Identify which cell holds the provided text, then report its [x, y] central coordinate. 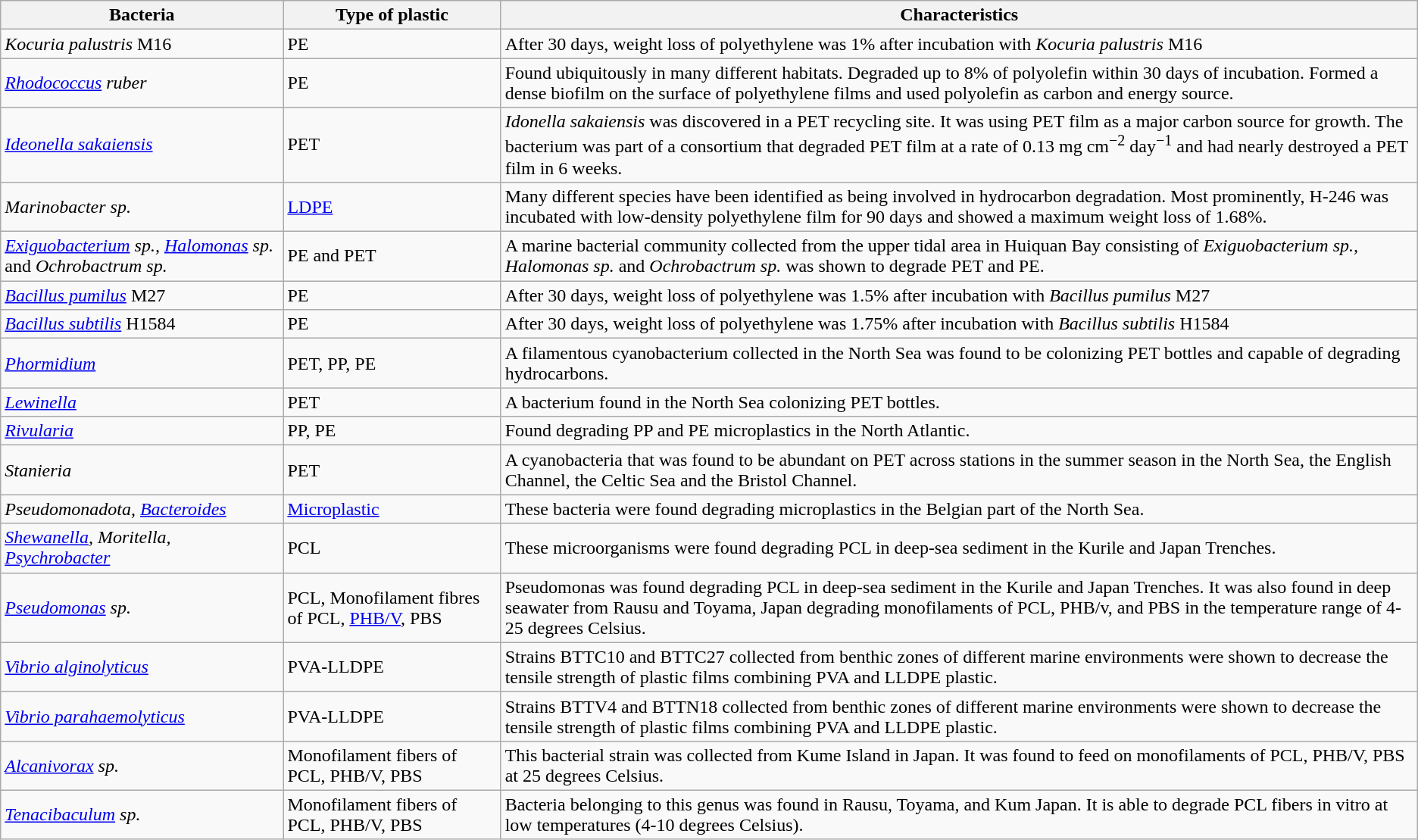
Pseudomonadota, Bacteroides [142, 509]
Kocuria palustris M16 [142, 44]
PCL [392, 548]
These bacteria were found degrading microplastics in the Belgian part of the North Sea. [959, 509]
Vibrio parahaemolyticus [142, 717]
Found degrading PP and PE microplastics in the North Atlantic. [959, 431]
LDPE [392, 206]
Lewinella [142, 402]
Phormidium [142, 364]
PP, PE [392, 431]
After 30 days, weight loss of polyethylene was 1% after incubation with Kocuria palustris M16 [959, 44]
Vibrio alginolyticus [142, 667]
Stanieria [142, 470]
A bacterium found in the North Sea colonizing PET bottles. [959, 402]
PCL, Monofilament fibres of PCL, PHB/V, PBS [392, 607]
Exiguobacterium sp., Halomonas sp. and Ochrobactrum sp. [142, 256]
After 30 days, weight loss of polyethylene was 1.75% after incubation with Bacillus subtilis H1584 [959, 324]
Rivularia [142, 431]
Type of plastic [392, 15]
Bacteria [142, 15]
Microplastic [392, 509]
After 30 days, weight loss of polyethylene was 1.5% after incubation with Bacillus pumilus M27 [959, 295]
Bacillus pumilus M27 [142, 295]
Shewanella, Moritella, Psychrobacter [142, 548]
Alcanivorax sp. [142, 765]
Rhodococcus ruber [142, 83]
These microorganisms were found degrading PCL in deep-sea sediment in the Kurile and Japan Trenches. [959, 548]
Marinobacter sp. [142, 206]
PE and PET [392, 256]
A filamentous cyanobacterium collected in the North Sea was found to be colonizing PET bottles and capable of degrading hydrocarbons. [959, 364]
PET, PP, PE [392, 364]
Ideonella sakaiensis [142, 145]
Characteristics [959, 15]
This bacterial strain was collected from Kume Island in Japan. It was found to feed on monofilaments of PCL, PHB/V, PBS at 25 degrees Celsius. [959, 765]
Tenacibaculum sp. [142, 815]
Pseudomonas sp. [142, 607]
Bacillus subtilis H1584 [142, 324]
